Identify which cell holds the provided text, then report its [X, Y] central coordinate. 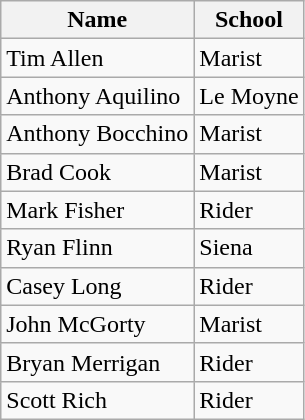
Le Moyne [249, 96]
School [249, 20]
Anthony Bocchino [98, 134]
Ryan Flinn [98, 248]
Scott Rich [98, 400]
Bryan Merrigan [98, 362]
Name [98, 20]
Tim Allen [98, 58]
Brad Cook [98, 172]
John McGorty [98, 324]
Casey Long [98, 286]
Siena [249, 248]
Mark Fisher [98, 210]
Anthony Aquilino [98, 96]
